Determine the (x, y) coordinate at the center of the cell enclosing the given text.  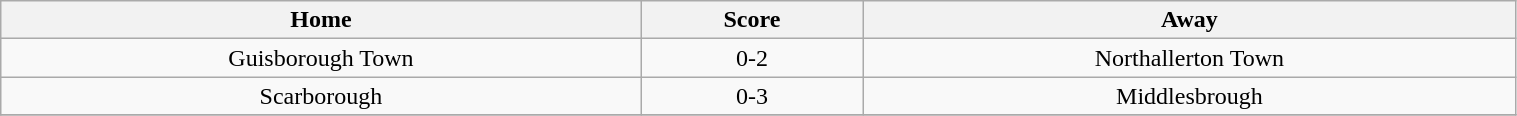
Away (1190, 20)
0-2 (752, 58)
0-3 (752, 96)
Guisborough Town (321, 58)
Score (752, 20)
Middlesbrough (1190, 96)
Home (321, 20)
Scarborough (321, 96)
Northallerton Town (1190, 58)
